Return the [x, y] coordinate for the center point of the cell that contains the specified text.  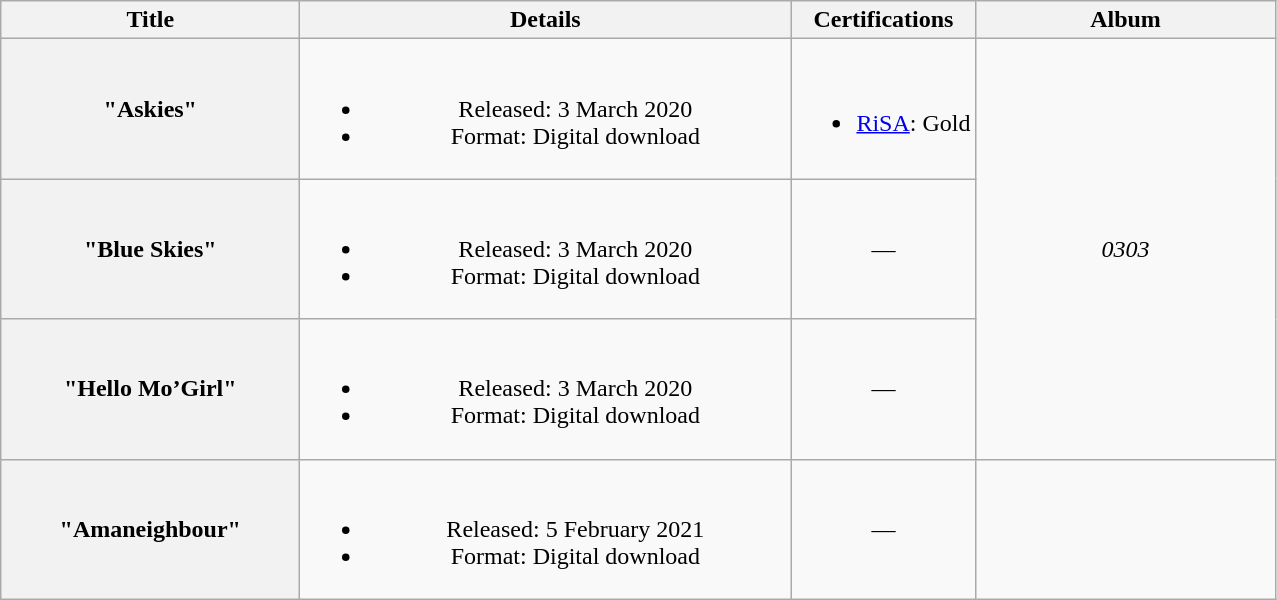
Released: 5 February 2021Format: Digital download [546, 529]
"Amaneighbour" [150, 529]
Details [546, 20]
0303 [1126, 249]
RiSA: Gold [884, 109]
Album [1126, 20]
"Askies" [150, 109]
"Blue Skies" [150, 249]
Title [150, 20]
"Hello Mo’Girl" [150, 389]
Certifications [884, 20]
